Return (X, Y) of the center of cell containing provided text 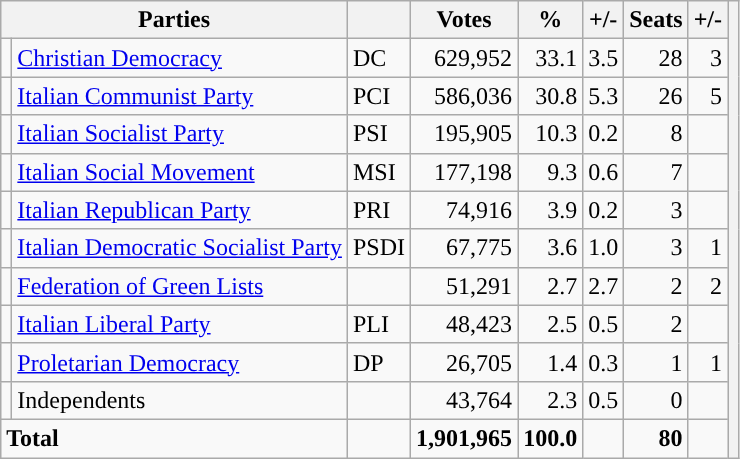
28 (656, 58)
1.0 (604, 248)
3.6 (550, 248)
Proletarian Democracy (180, 362)
5.3 (604, 96)
PCI (378, 96)
PSDI (378, 248)
43,764 (464, 400)
PSI (378, 134)
67,775 (464, 248)
51,291 (464, 286)
DP (378, 362)
Parties (174, 20)
0.3 (604, 362)
Christian Democracy (180, 58)
DC (378, 58)
2.3 (550, 400)
% (550, 20)
74,916 (464, 210)
Federation of Green Lists (180, 286)
100.0 (550, 438)
MSI (378, 172)
629,952 (464, 58)
48,423 (464, 324)
5 (708, 96)
0.6 (604, 172)
PLI (378, 324)
PRI (378, 210)
7 (656, 172)
26,705 (464, 362)
Votes (464, 20)
0 (656, 400)
1,901,965 (464, 438)
10.3 (550, 134)
Italian Communist Party (180, 96)
195,905 (464, 134)
30.8 (550, 96)
8 (656, 134)
177,198 (464, 172)
3.5 (604, 58)
Italian Socialist Party (180, 134)
Italian Democratic Socialist Party (180, 248)
2.5 (550, 324)
3.9 (550, 210)
Total (174, 438)
26 (656, 96)
Italian Liberal Party (180, 324)
Independents (180, 400)
Seats (656, 20)
80 (656, 438)
586,036 (464, 96)
Italian Republican Party (180, 210)
9.3 (550, 172)
33.1 (550, 58)
1.4 (550, 362)
Italian Social Movement (180, 172)
